Locate the cell with the specified text and output its [x, y] center coordinate. 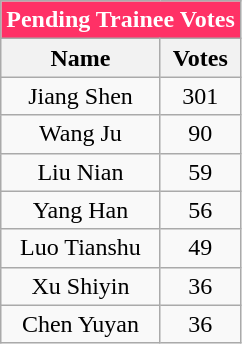
Pending Trainee Votes [121, 20]
Luo Tianshu [80, 248]
Name [80, 58]
Votes [200, 58]
56 [200, 210]
Chen Yuyan [80, 324]
Wang Ju [80, 134]
301 [200, 96]
Xu Shiyin [80, 286]
Jiang Shen [80, 96]
59 [200, 172]
Yang Han [80, 210]
49 [200, 248]
Liu Nian [80, 172]
90 [200, 134]
